Return the (x, y) coordinate for the center point of the cell that contains the specified text.  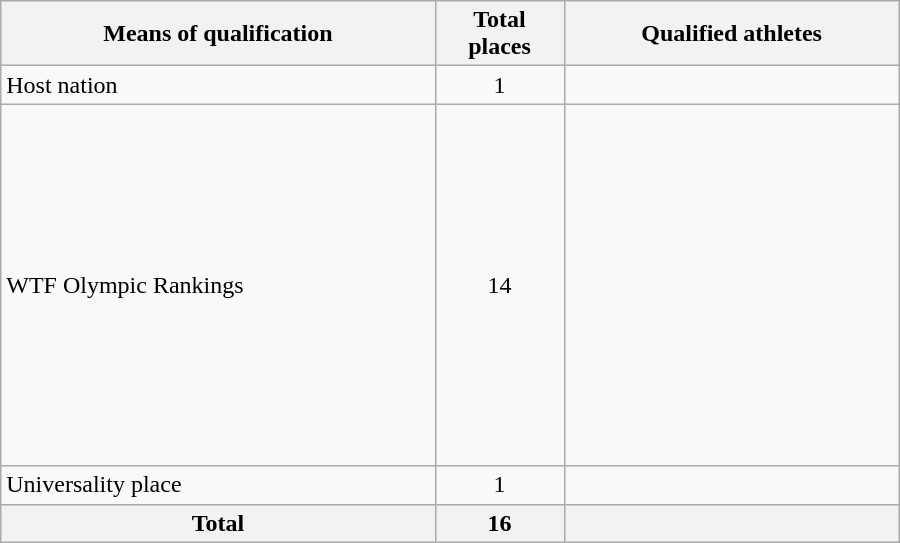
Universality place (218, 485)
Totalplaces (500, 34)
16 (500, 523)
Means of qualification (218, 34)
Total (218, 523)
Qualified athletes (732, 34)
WTF Olympic Rankings (218, 285)
Host nation (218, 85)
14 (500, 285)
